Find where the given text appears and provide that cell's center as (x, y) coordinate. 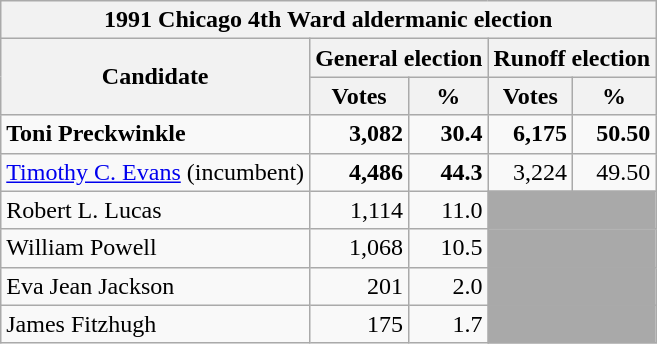
Toni Preckwinkle (156, 134)
30.4 (448, 134)
201 (360, 286)
3,082 (360, 134)
1991 Chicago 4th Ward aldermanic election (328, 20)
4,486 (360, 172)
10.5 (448, 248)
44.3 (448, 172)
Eva Jean Jackson (156, 286)
Timothy C. Evans (incumbent) (156, 172)
49.50 (614, 172)
175 (360, 324)
General election (399, 58)
3,224 (530, 172)
1,068 (360, 248)
Candidate (156, 77)
6,175 (530, 134)
James Fitzhugh (156, 324)
Robert L. Lucas (156, 210)
1.7 (448, 324)
1,114 (360, 210)
2.0 (448, 286)
11.0 (448, 210)
William Powell (156, 248)
Runoff election (572, 58)
50.50 (614, 134)
